Determine the (x, y) coordinate at the center of the cell enclosing the given text.  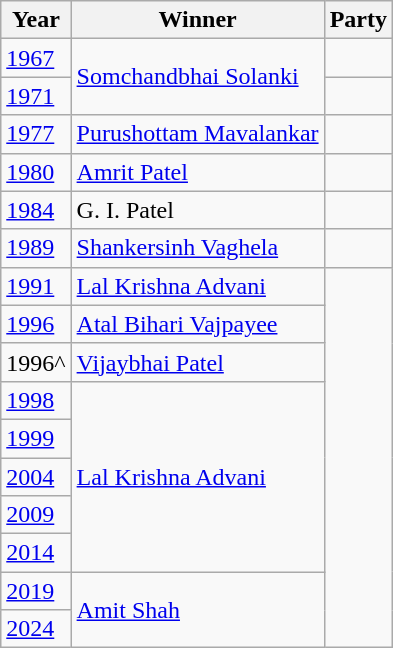
Atal Bihari Vajpayee (198, 324)
Purushottam Mavalankar (198, 134)
Party (358, 20)
Amit Shah (198, 610)
Vijaybhai Patel (198, 362)
1967 (36, 58)
1989 (36, 248)
1998 (36, 400)
1984 (36, 210)
1996^ (36, 362)
Amrit Patel (198, 172)
1971 (36, 96)
1980 (36, 172)
Shankersinh Vaghela (198, 248)
2009 (36, 515)
2014 (36, 553)
1999 (36, 438)
1991 (36, 286)
Winner (198, 20)
1977 (36, 134)
2024 (36, 629)
Year (36, 20)
2004 (36, 477)
2019 (36, 591)
G. I. Patel (198, 210)
1996 (36, 324)
Somchandbhai Solanki (198, 77)
